Determine the [x, y] coordinate at the center of the cell enclosing the given text.  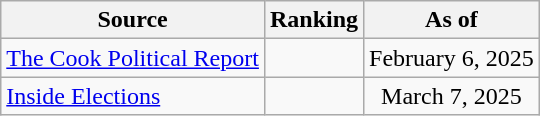
February 6, 2025 [452, 58]
As of [452, 20]
Inside Elections [133, 96]
March 7, 2025 [452, 96]
Ranking [314, 20]
The Cook Political Report [133, 58]
Source [133, 20]
